Identify which cell holds the provided text, then report its [X, Y] central coordinate. 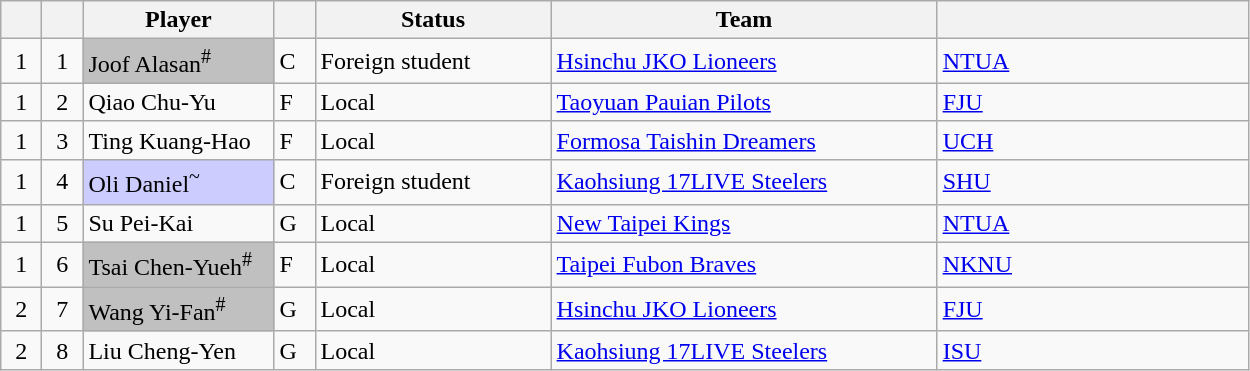
6 [62, 264]
Formosa Taishin Dreamers [744, 140]
5 [62, 223]
4 [62, 182]
3 [62, 140]
Joof Alasan# [178, 62]
Player [178, 20]
Taipei Fubon Braves [744, 264]
NKNU [1092, 264]
ISU [1092, 350]
SHU [1092, 182]
7 [62, 310]
Wang Yi-Fan# [178, 310]
Ting Kuang-Hao [178, 140]
Status [433, 20]
Team [744, 20]
Tsai Chen-Yueh# [178, 264]
Qiao Chu-Yu [178, 102]
New Taipei Kings [744, 223]
Oli Daniel~ [178, 182]
Taoyuan Pauian Pilots [744, 102]
UCH [1092, 140]
Su Pei-Kai [178, 223]
8 [62, 350]
Liu Cheng-Yen [178, 350]
